Search for the cell housing the specified text and yield its (X, Y) center coordinate. 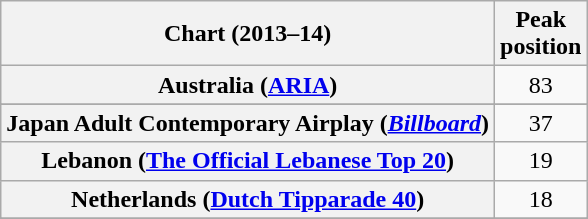
83 (541, 85)
Chart (2013–14) (248, 34)
Netherlands (Dutch Tipparade 40) (248, 199)
19 (541, 161)
Japan Adult Contemporary Airplay (Billboard) (248, 123)
Peakposition (541, 34)
18 (541, 199)
37 (541, 123)
Australia (ARIA) (248, 85)
Lebanon (The Official Lebanese Top 20) (248, 161)
